Identify which cell holds the provided text, then report its [X, Y] central coordinate. 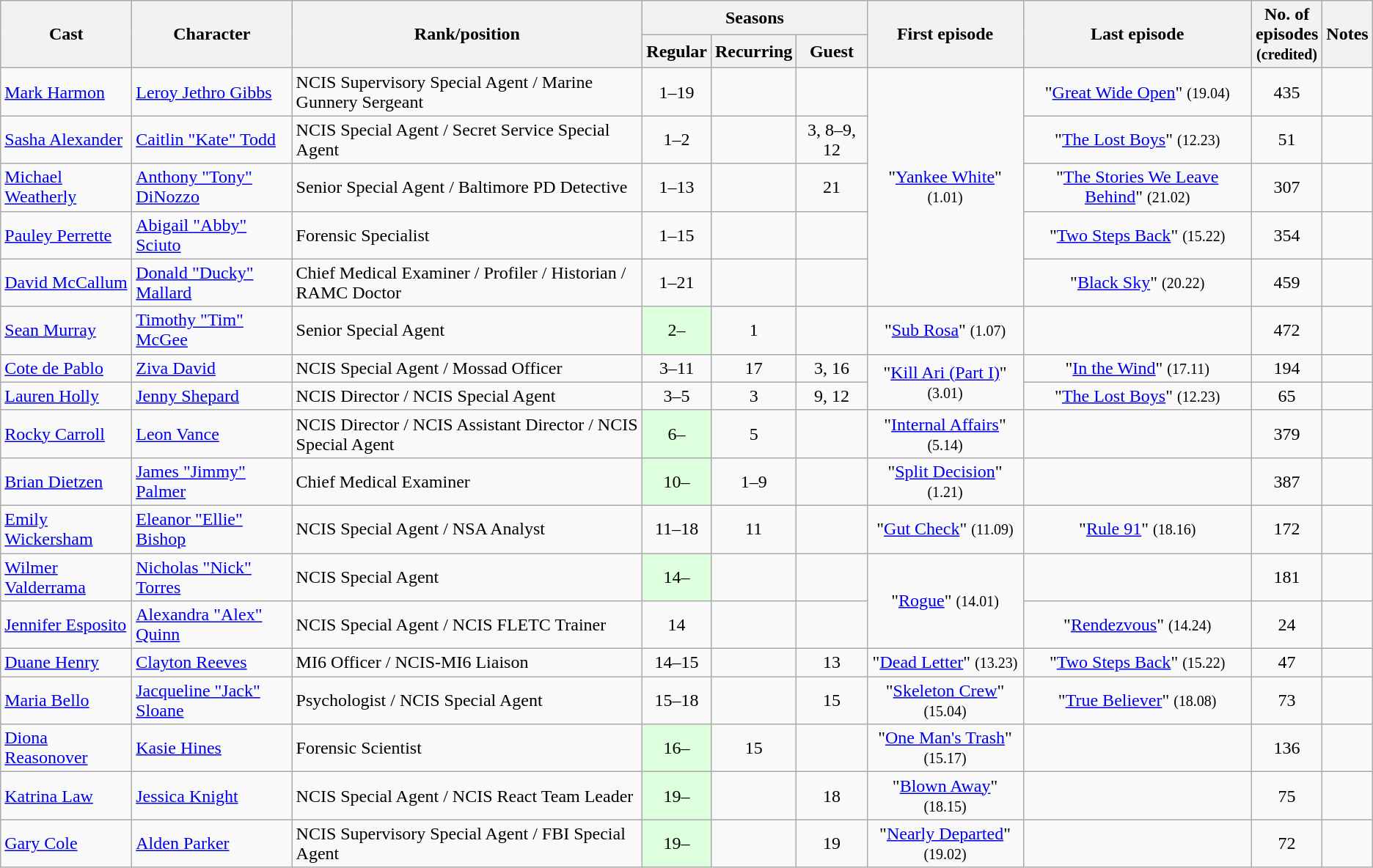
Maria Bello [66, 701]
Sean Murray [66, 330]
9, 12 [832, 396]
Alden Parker [212, 843]
"Black Sky" (20.22) [1137, 283]
Seasons [755, 18]
Brian Dietzen [66, 481]
NCIS Director / NCIS Special Agent [467, 396]
NCIS Director / NCIS Assistant Director / NCIS Special Agent [467, 434]
Mark Harmon [66, 92]
11 [753, 529]
NCIS Special Agent / NCIS React Team Leader [467, 796]
NCIS Supervisory Special Agent / Marine Gunnery Sergeant [467, 92]
19 [832, 843]
Ziva David [212, 368]
First episode [945, 34]
1–21 [677, 283]
172 [1286, 529]
1–2 [677, 139]
"Gut Check" (11.09) [945, 529]
14– [677, 576]
Emily Wickersham [66, 529]
"Dead Letter" (13.23) [945, 663]
"Rule 91" (18.16) [1137, 529]
3, 8–9, 12 [832, 139]
72 [1286, 843]
"Great Wide Open" (19.04) [1137, 92]
Chief Medical Examiner / Profiler / Historian / RAMC Doctor [467, 283]
1–19 [677, 92]
Clayton Reeves [212, 663]
11–18 [677, 529]
Rocky Carroll [66, 434]
"In the Wind" (17.11) [1137, 368]
459 [1286, 283]
435 [1286, 92]
194 [1286, 368]
Anthony "Tony" DiNozzo [212, 188]
18 [832, 796]
Senior Special Agent / Baltimore PD Detective [467, 188]
136 [1286, 748]
10– [677, 481]
NCIS Special Agent / NCIS FLETC Trainer [467, 625]
Regular [677, 51]
21 [832, 188]
17 [753, 368]
"The Stories We Leave Behind" (21.02) [1137, 188]
NCIS Special Agent [467, 576]
Timothy "Tim" McGee [212, 330]
2– [677, 330]
1 [753, 330]
"Split Decision" (1.21) [945, 481]
Character [212, 34]
Donald "Ducky" Mallard [212, 283]
"One Man's Trash" (15.17) [945, 748]
5 [753, 434]
Psychologist / NCIS Special Agent [467, 701]
15–18 [677, 701]
387 [1286, 481]
379 [1286, 434]
Leon Vance [212, 434]
16– [677, 748]
Gary Cole [66, 843]
Alexandra "Alex" Quinn [212, 625]
"Nearly Departed" (19.02) [945, 843]
"Skeleton Crew" (15.04) [945, 701]
Wilmer Valderrama [66, 576]
"Internal Affairs" (5.14) [945, 434]
Abigail "Abby" Sciuto [212, 235]
David McCallum [66, 283]
Rank/position [467, 34]
Recurring [753, 51]
1–15 [677, 235]
Jacqueline "Jack" Sloane [212, 701]
75 [1286, 796]
Nicholas "Nick" Torres [212, 576]
Cast [66, 34]
Senior Special Agent [467, 330]
"Rogue" (14.01) [945, 600]
6– [677, 434]
MI6 Officer / NCIS-MI6 Liaison [467, 663]
Jessica Knight [212, 796]
Kasie Hines [212, 748]
65 [1286, 396]
"Sub Rosa" (1.07) [945, 330]
NCIS Supervisory Special Agent / FBI Special Agent [467, 843]
Michael Weatherly [66, 188]
307 [1286, 188]
Eleanor "Ellie" Bishop [212, 529]
"Rendezvous" (14.24) [1137, 625]
Duane Henry [66, 663]
24 [1286, 625]
"Kill Ari (Part I)" (3.01) [945, 382]
Guest [832, 51]
13 [832, 663]
Lauren Holly [66, 396]
Forensic Scientist [467, 748]
3–11 [677, 368]
1–9 [753, 481]
47 [1286, 663]
No. ofepisodes (credited) [1286, 34]
NCIS Special Agent / NSA Analyst [467, 529]
354 [1286, 235]
Jennifer Esposito [66, 625]
NCIS Special Agent / Mossad Officer [467, 368]
3, 16 [832, 368]
"Yankee White" (1.01) [945, 188]
Sasha Alexander [66, 139]
Katrina Law [66, 796]
1–13 [677, 188]
Jenny Shepard [212, 396]
472 [1286, 330]
Last episode [1137, 34]
Caitlin "Kate" Todd [212, 139]
3–5 [677, 396]
181 [1286, 576]
Forensic Specialist [467, 235]
51 [1286, 139]
Chief Medical Examiner [467, 481]
14–15 [677, 663]
James "Jimmy" Palmer [212, 481]
NCIS Special Agent / Secret Service Special Agent [467, 139]
"Blown Away" (18.15) [945, 796]
Leroy Jethro Gibbs [212, 92]
"True Believer" (18.08) [1137, 701]
14 [677, 625]
Notes [1347, 34]
Pauley Perrette [66, 235]
73 [1286, 701]
Diona Reasonover [66, 748]
Cote de Pablo [66, 368]
3 [753, 396]
